Capture the cell that displays the provided text and extract its (x, y) central coordinate. 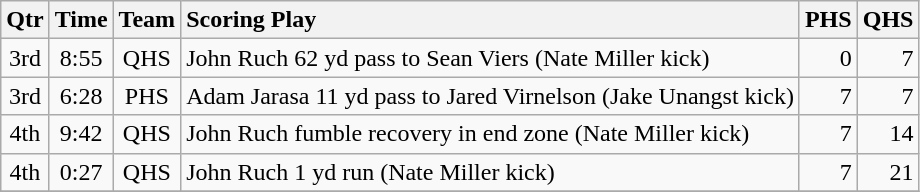
John Ruch fumble recovery in end zone (Nate Miller kick) (490, 134)
Time (81, 20)
John Ruch 1 yd run (Nate Miller kick) (490, 172)
Scoring Play (490, 20)
9:42 (81, 134)
8:55 (81, 58)
Qtr (25, 20)
0 (828, 58)
21 (888, 172)
Team (147, 20)
Adam Jarasa 11 yd pass to Jared Virnelson (Jake Unangst kick) (490, 96)
John Ruch 62 yd pass to Sean Viers (Nate Miller kick) (490, 58)
6:28 (81, 96)
14 (888, 134)
0:27 (81, 172)
